Return the [X, Y] coordinate for the center point of the cell that contains the specified text.  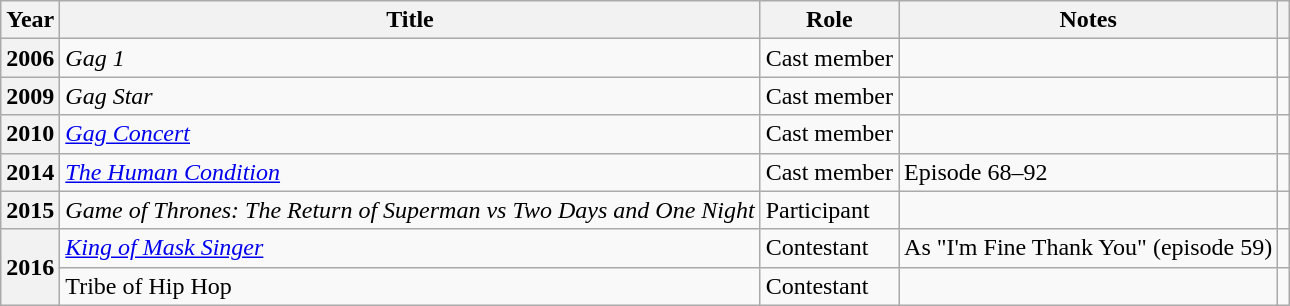
2009 [30, 96]
Year [30, 20]
Gag Concert [410, 134]
Title [410, 20]
2016 [30, 267]
2006 [30, 58]
2010 [30, 134]
Participant [829, 210]
As "I'm Fine Thank You" (episode 59) [1088, 248]
King of Mask Singer [410, 248]
Episode 68–92 [1088, 172]
Tribe of Hip Hop [410, 286]
2014 [30, 172]
Gag 1 [410, 58]
Game of Thrones: The Return of Superman vs Two Days and One Night [410, 210]
Notes [1088, 20]
The Human Condition [410, 172]
Role [829, 20]
2015 [30, 210]
Gag Star [410, 96]
